Identify which cell holds the provided text, then report its (x, y) central coordinate. 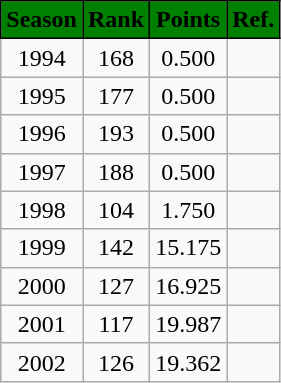
142 (116, 248)
Rank (116, 20)
1.750 (188, 210)
177 (116, 96)
1999 (42, 248)
2000 (42, 286)
2001 (42, 324)
15.175 (188, 248)
117 (116, 324)
1994 (42, 58)
Season (42, 20)
19.362 (188, 362)
104 (116, 210)
19.987 (188, 324)
188 (116, 172)
1998 (42, 210)
Points (188, 20)
1995 (42, 96)
Ref. (254, 20)
193 (116, 134)
168 (116, 58)
1997 (42, 172)
1996 (42, 134)
126 (116, 362)
127 (116, 286)
16.925 (188, 286)
2002 (42, 362)
